Pinpoint the cell where the given text exists, returning its (x, y) midpoint coordinate. 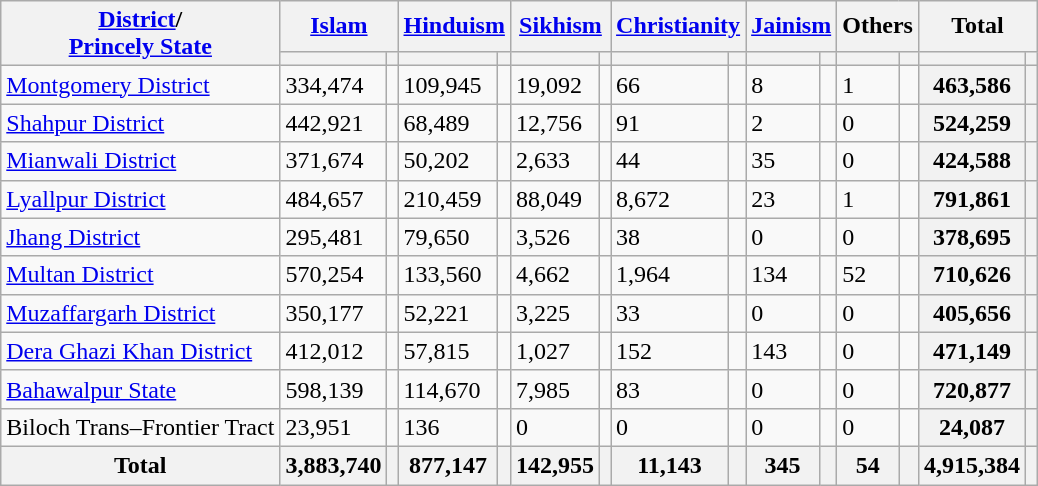
Jhang District (140, 237)
Others (878, 26)
7,985 (554, 389)
720,877 (972, 389)
133,560 (448, 275)
350,177 (334, 313)
412,012 (334, 351)
142,955 (554, 465)
79,650 (448, 237)
66 (670, 85)
371,674 (334, 161)
109,945 (448, 85)
57,815 (448, 351)
8,672 (670, 199)
Shahpur District (140, 123)
68,489 (448, 123)
136 (448, 427)
Lyallpur District (140, 199)
33 (670, 313)
Multan District (140, 275)
1,964 (670, 275)
2,633 (554, 161)
Bahawalpur State (140, 389)
524,259 (972, 123)
442,921 (334, 123)
52 (868, 275)
Muzaffargarh District (140, 313)
Dera Ghazi Khan District (140, 351)
152 (670, 351)
Biloch Trans–Frontier Tract (140, 427)
Christianity (678, 26)
Jainism (792, 26)
23 (783, 199)
4,915,384 (972, 465)
Hinduism (454, 26)
570,254 (334, 275)
463,586 (972, 85)
4,662 (554, 275)
91 (670, 123)
114,670 (448, 389)
3,526 (554, 237)
877,147 (448, 465)
88,049 (554, 199)
Sikhism (560, 26)
19,092 (554, 85)
295,481 (334, 237)
334,474 (334, 85)
484,657 (334, 199)
District/Princely State (140, 34)
Islam (339, 26)
52,221 (448, 313)
38 (670, 237)
83 (670, 389)
44 (670, 161)
710,626 (972, 275)
54 (868, 465)
Montgomery District (140, 85)
143 (783, 351)
11,143 (670, 465)
3,225 (554, 313)
791,861 (972, 199)
Mianwali District (140, 161)
424,588 (972, 161)
134 (783, 275)
24,087 (972, 427)
35 (783, 161)
2 (783, 123)
50,202 (448, 161)
345 (783, 465)
8 (783, 85)
471,149 (972, 351)
3,883,740 (334, 465)
1,027 (554, 351)
598,139 (334, 389)
405,656 (972, 313)
23,951 (334, 427)
12,756 (554, 123)
210,459 (448, 199)
378,695 (972, 237)
